Scan for the cell matching the given text and deliver its [x, y] coordinate at center. 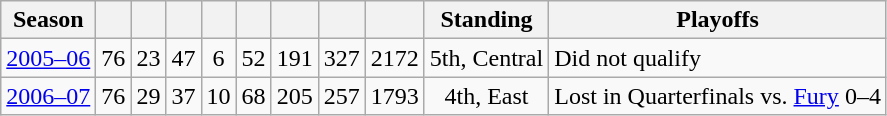
10 [218, 96]
2172 [394, 58]
5th, Central [486, 58]
257 [342, 96]
68 [254, 96]
29 [148, 96]
47 [184, 58]
Did not qualify [718, 58]
Lost in Quarterfinals vs. Fury 0–4 [718, 96]
Playoffs [718, 20]
205 [294, 96]
52 [254, 58]
23 [148, 58]
Standing [486, 20]
1793 [394, 96]
37 [184, 96]
2005–06 [48, 58]
191 [294, 58]
4th, East [486, 96]
327 [342, 58]
Season [48, 20]
2006–07 [48, 96]
6 [218, 58]
